Determine the [x, y] coordinate at the center of the cell enclosing the given text.  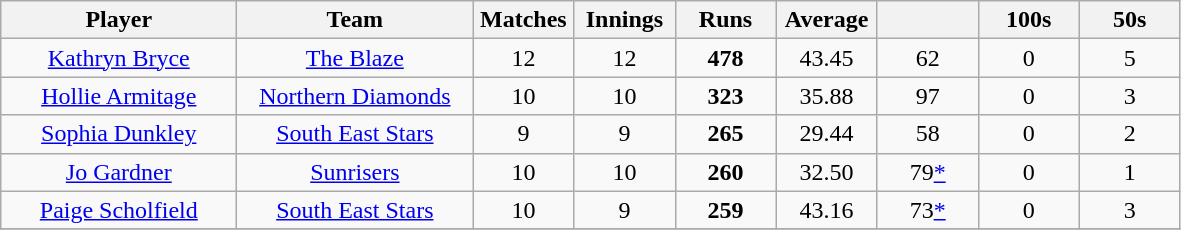
259 [726, 210]
Hollie Armitage [119, 96]
Runs [726, 20]
50s [1130, 20]
5 [1130, 58]
Team [355, 20]
58 [928, 134]
79* [928, 172]
265 [726, 134]
Sunrisers [355, 172]
Jo Gardner [119, 172]
62 [928, 58]
Innings [624, 20]
100s [1028, 20]
29.44 [826, 134]
43.45 [826, 58]
The Blaze [355, 58]
43.16 [826, 210]
323 [726, 96]
35.88 [826, 96]
73* [928, 210]
Paige Scholfield [119, 210]
Average [826, 20]
2 [1130, 134]
1 [1130, 172]
260 [726, 172]
Sophia Dunkley [119, 134]
Player [119, 20]
Northern Diamonds [355, 96]
Matches [524, 20]
97 [928, 96]
Kathryn Bryce [119, 58]
478 [726, 58]
32.50 [826, 172]
